Locate the cell with the specified text and output its (x, y) center coordinate. 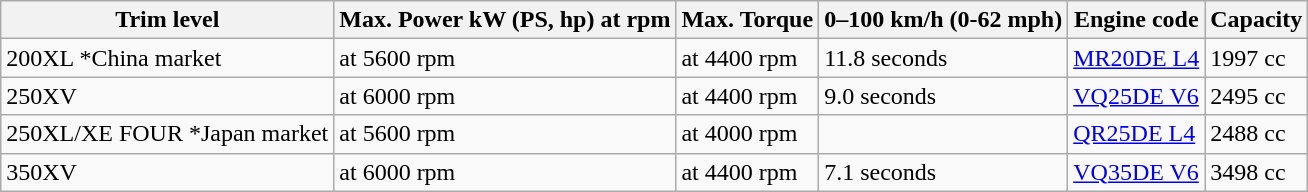
2495 cc (1256, 96)
250XL/XE FOUR *Japan market (168, 134)
QR25DE L4 (1136, 134)
9.0 seconds (944, 96)
Max. Power kW (PS, hp) at rpm (505, 20)
0–100 km/h (0-62 mph) (944, 20)
MR20DE L4 (1136, 58)
Max. Torque (748, 20)
7.1 seconds (944, 172)
Capacity (1256, 20)
350XV (168, 172)
11.8 seconds (944, 58)
3498 cc (1256, 172)
1997 cc (1256, 58)
200XL *China market (168, 58)
250XV (168, 96)
VQ35DE V6 (1136, 172)
Trim level (168, 20)
2488 cc (1256, 134)
VQ25DE V6 (1136, 96)
at 4000 rpm (748, 134)
Engine code (1136, 20)
